Detect which cell encompasses the target text, then output its (X, Y) center coordinate. 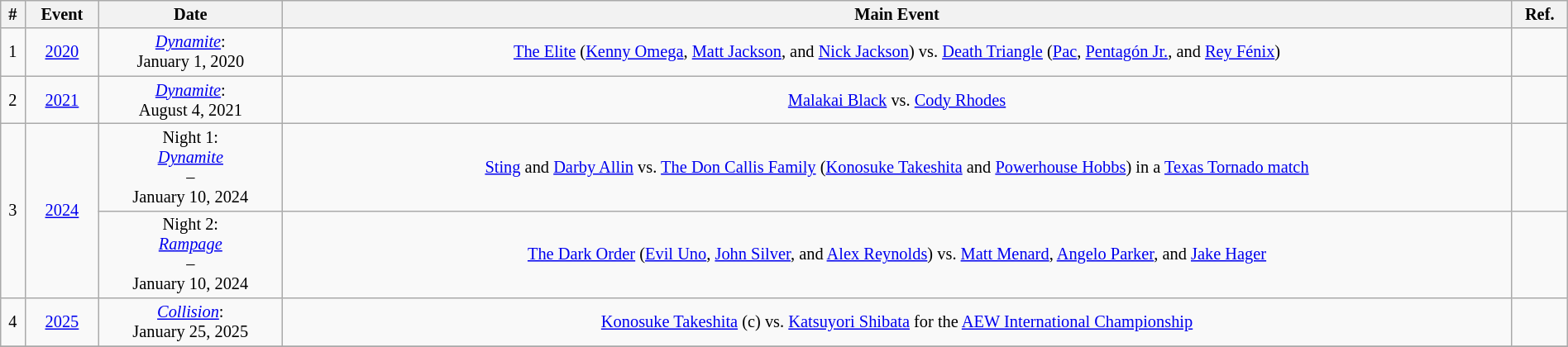
Night 1:Dynamite–January 10, 2024 (190, 167)
Konosuke Takeshita (c) vs. Katsuyori Shibata for the AEW International Championship (896, 322)
Collision:January 25, 2025 (190, 322)
The Dark Order (Evil Uno, John Silver, and Alex Reynolds) vs. Matt Menard, Angelo Parker, and Jake Hager (896, 254)
2 (13, 100)
2020 (62, 52)
The Elite (Kenny Omega, Matt Jackson, and Nick Jackson) vs. Death Triangle (Pac, Pentagón Jr., and Rey Fénix) (896, 52)
Event (62, 14)
# (13, 14)
Date (190, 14)
Malakai Black vs. Cody Rhodes (896, 100)
3 (13, 210)
Ref. (1540, 14)
1 (13, 52)
Sting and Darby Allin vs. The Don Callis Family (Konosuke Takeshita and Powerhouse Hobbs) in a Texas Tornado match (896, 167)
Night 2:Rampage–January 10, 2024 (190, 254)
Main Event (896, 14)
2021 (62, 100)
Dynamite:August 4, 2021 (190, 100)
2024 (62, 210)
4 (13, 322)
Dynamite:January 1, 2020 (190, 52)
2025 (62, 322)
